Find where the given text appears and provide that cell's center as (X, Y) coordinate. 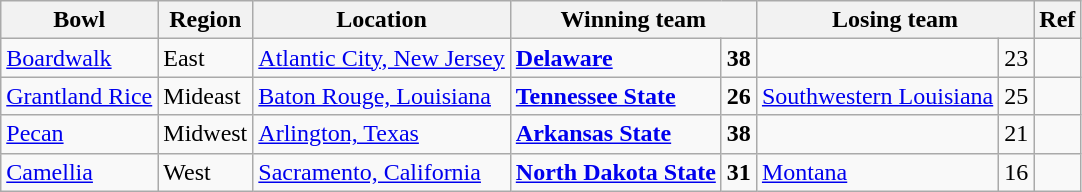
Region (206, 20)
Tennessee State (616, 96)
21 (1016, 134)
Arkansas State (616, 134)
Atlantic City, New Jersey (382, 58)
Losing team (894, 20)
Camellia (80, 172)
Mideast (206, 96)
Arlington, Texas (382, 134)
Southwestern Louisiana (877, 96)
16 (1016, 172)
Midwest (206, 134)
Winning team (633, 20)
Boardwalk (80, 58)
Ref (1058, 20)
Sacramento, California (382, 172)
Pecan (80, 134)
31 (738, 172)
25 (1016, 96)
26 (738, 96)
Location (382, 20)
East (206, 58)
Grantland Rice (80, 96)
West (206, 172)
Bowl (80, 20)
Delaware (616, 58)
Baton Rouge, Louisiana (382, 96)
North Dakota State (616, 172)
23 (1016, 58)
Montana (877, 172)
